For the text-containing cell, return its midpoint in (X, Y) coordinate format. 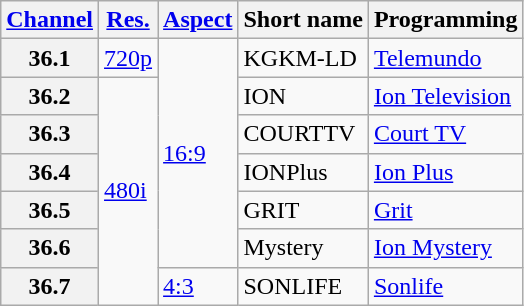
Telemundo (446, 58)
KGKM-LD (303, 58)
36.7 (50, 286)
36.3 (50, 134)
Programming (446, 20)
480i (128, 191)
Aspect (198, 20)
36.5 (50, 210)
Channel (50, 20)
Ion Mystery (446, 248)
ION (303, 96)
36.1 (50, 58)
16:9 (198, 153)
Court TV (446, 134)
Sonlife (446, 286)
Ion Plus (446, 172)
36.6 (50, 248)
Grit (446, 210)
GRIT (303, 210)
Res. (128, 20)
SONLIFE (303, 286)
Short name (303, 20)
COURTTV (303, 134)
36.4 (50, 172)
720p (128, 58)
IONPlus (303, 172)
Ion Television (446, 96)
Mystery (303, 248)
36.2 (50, 96)
4:3 (198, 286)
